Find where the given text appears and provide that cell's center as (x, y) coordinate. 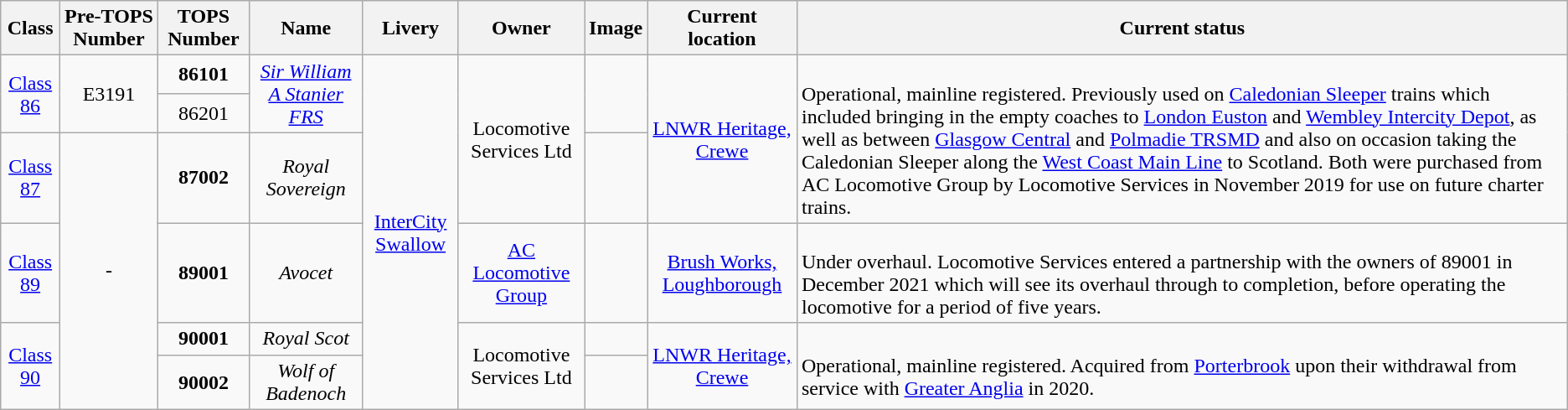
89001 (203, 273)
Brush Works, Loughborough (722, 273)
Royal Sovereign (306, 178)
Class 90 (30, 366)
Wolf of Badenoch (306, 382)
Owner (521, 29)
86201 (203, 113)
Current location (722, 29)
Name (306, 29)
Class 87 (30, 178)
E3191 (109, 94)
Royal Scot (306, 339)
Image (616, 29)
86101 (203, 75)
Operational, mainline registered. Acquired from Porterbrook upon their withdrawal from service with Greater Anglia in 2020. (1182, 366)
TOPS Number (203, 29)
87002 (203, 178)
Pre-TOPS Number (109, 29)
Current status (1182, 29)
90001 (203, 339)
90002 (203, 382)
Sir William A Stanier FRS (306, 94)
Class (30, 29)
Avocet (306, 273)
Livery (410, 29)
AC Locomotive Group (521, 273)
Class 89 (30, 273)
- (109, 271)
InterCity Swallow (410, 232)
Class 86 (30, 94)
